Return the (X, Y) coordinate for the center point of the cell that contains the specified text.  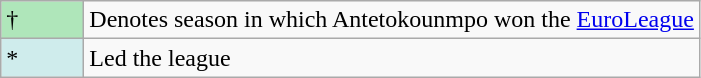
* (42, 58)
† (42, 20)
Led the league (392, 58)
Denotes season in which Antetokounmpo won the EuroLeague (392, 20)
